Determine the [X, Y] coordinate at the center of the cell enclosing the given text.  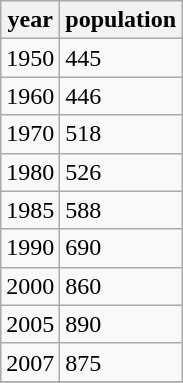
446 [121, 96]
1980 [30, 172]
2007 [30, 362]
2000 [30, 286]
445 [121, 58]
526 [121, 172]
1960 [30, 96]
2005 [30, 324]
690 [121, 248]
1950 [30, 58]
1990 [30, 248]
population [121, 20]
875 [121, 362]
890 [121, 324]
1985 [30, 210]
year [30, 20]
588 [121, 210]
1970 [30, 134]
518 [121, 134]
860 [121, 286]
